Locate the cell with the specified text and output its (X, Y) center coordinate. 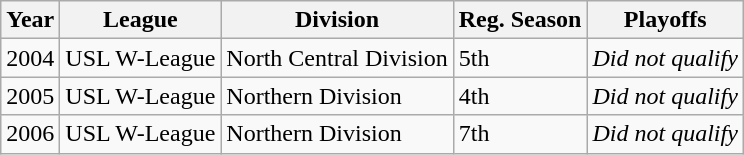
5th (520, 58)
2004 (30, 58)
Year (30, 20)
7th (520, 134)
Reg. Season (520, 20)
Division (337, 20)
2005 (30, 96)
4th (520, 96)
North Central Division (337, 58)
League (140, 20)
2006 (30, 134)
Playoffs (665, 20)
